Detect which cell encompasses the target text, then output its (x, y) center coordinate. 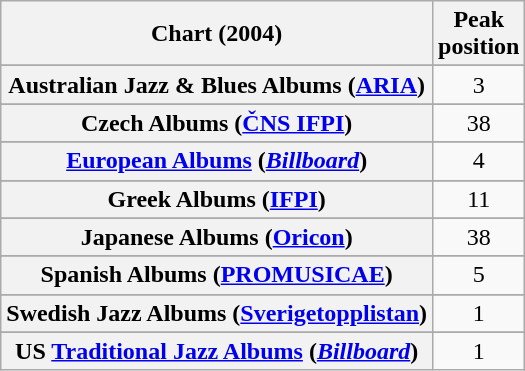
5 (479, 275)
Greek Albums (IFPI) (217, 199)
Spanish Albums (PROMUSICAE) (217, 275)
Czech Albums (ČNS IFPI) (217, 123)
3 (479, 85)
US Traditional Jazz Albums (Billboard) (217, 351)
4 (479, 161)
Australian Jazz & Blues Albums (ARIA) (217, 85)
Peakposition (479, 34)
Japanese Albums (Oricon) (217, 237)
European Albums (Billboard) (217, 161)
Swedish Jazz Albums (Sverigetopplistan) (217, 313)
11 (479, 199)
Chart (2004) (217, 34)
